Search for the cell housing the specified text and yield its [x, y] center coordinate. 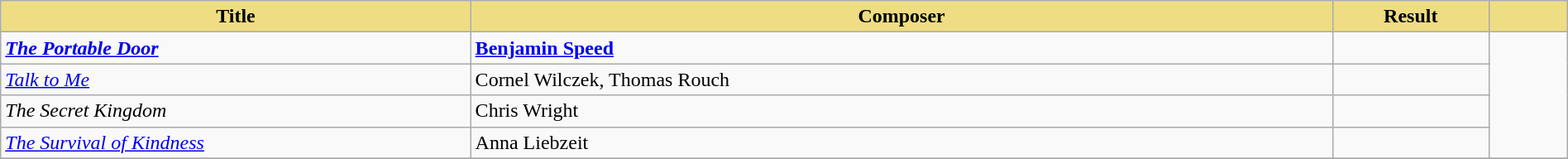
Chris Wright [901, 111]
Title [236, 17]
Composer [901, 17]
Result [1411, 17]
The Survival of Kindness [236, 142]
Talk to Me [236, 79]
The Secret Kingdom [236, 111]
Cornel Wilczek, Thomas Rouch [901, 79]
Benjamin Speed [901, 48]
Anna Liebzeit [901, 142]
The Portable Door [236, 48]
